Detect which cell encompasses the target text, then output its [x, y] center coordinate. 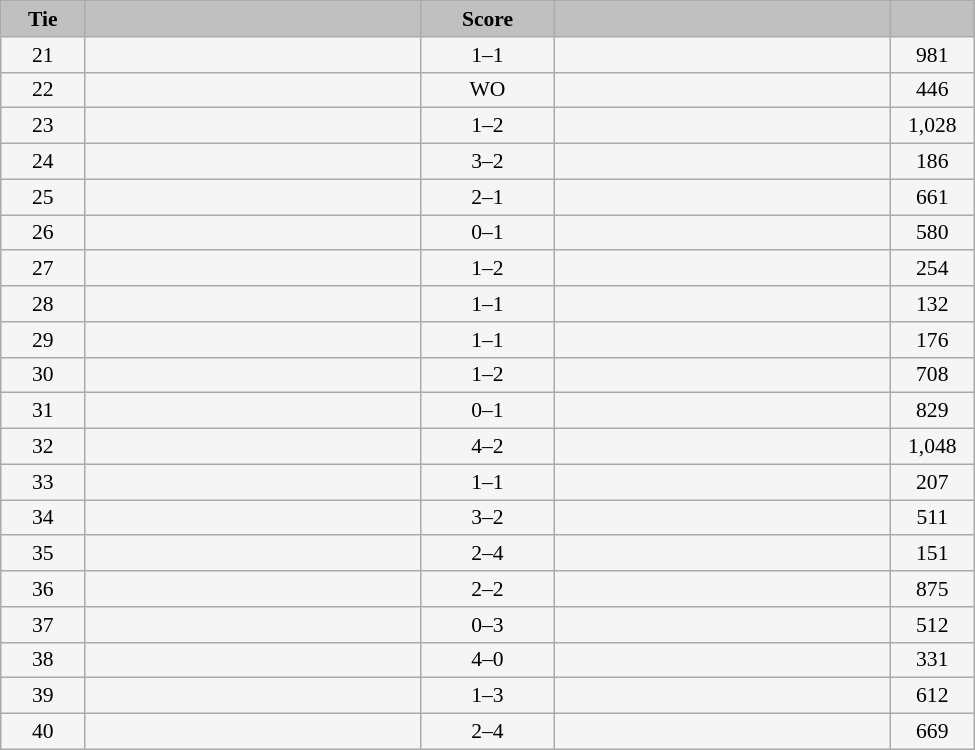
708 [932, 375]
Score [487, 19]
4–2 [487, 447]
27 [43, 269]
2–2 [487, 589]
511 [932, 518]
36 [43, 589]
446 [932, 90]
1,048 [932, 447]
34 [43, 518]
30 [43, 375]
32 [43, 447]
829 [932, 411]
580 [932, 233]
4–0 [487, 660]
33 [43, 482]
661 [932, 197]
331 [932, 660]
Tie [43, 19]
186 [932, 162]
2–1 [487, 197]
40 [43, 732]
24 [43, 162]
176 [932, 340]
37 [43, 625]
23 [43, 126]
254 [932, 269]
875 [932, 589]
26 [43, 233]
35 [43, 554]
25 [43, 197]
21 [43, 55]
1,028 [932, 126]
0–3 [487, 625]
1–3 [487, 696]
512 [932, 625]
981 [932, 55]
612 [932, 696]
29 [43, 340]
669 [932, 732]
28 [43, 304]
22 [43, 90]
31 [43, 411]
39 [43, 696]
38 [43, 660]
151 [932, 554]
207 [932, 482]
WO [487, 90]
132 [932, 304]
